Capture the cell that displays the provided text and extract its [X, Y] central coordinate. 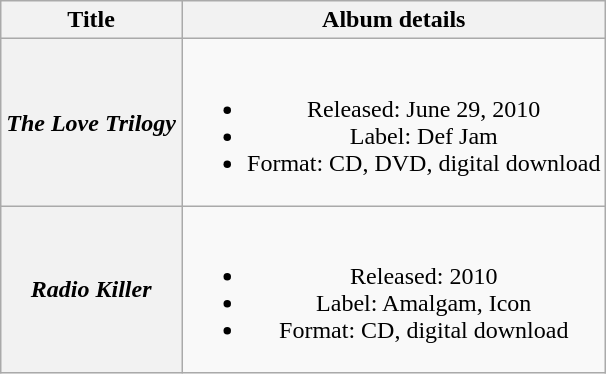
The Love Trilogy [92, 122]
Album details [394, 20]
Radio Killer [92, 290]
Released: 2010Label: Amalgam, IconFormat: CD, digital download [394, 290]
Title [92, 20]
Released: June 29, 2010Label: Def JamFormat: CD, DVD, digital download [394, 122]
